Capture the cell that displays the provided text and extract its [X, Y] central coordinate. 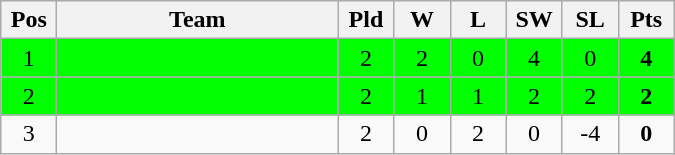
Pts [646, 20]
Team [198, 20]
Pld [366, 20]
-4 [590, 134]
L [478, 20]
3 [29, 134]
Pos [29, 20]
W [422, 20]
SL [590, 20]
SW [534, 20]
